Output the [x, y] coordinate of the center of the cell containing the given text.  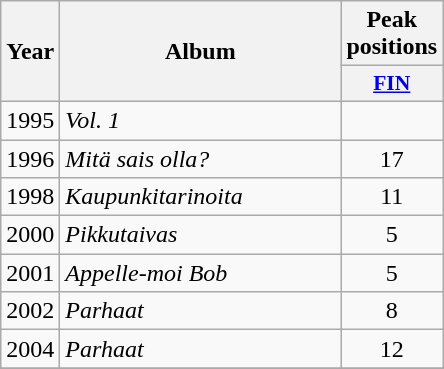
2004 [30, 349]
Mitä sais olla? [200, 159]
2000 [30, 235]
Album [200, 52]
2001 [30, 273]
Year [30, 52]
Vol. 1 [200, 120]
11 [392, 197]
12 [392, 349]
2002 [30, 311]
Kaupunkitarinoita [200, 197]
17 [392, 159]
8 [392, 311]
Peak positions [392, 34]
1996 [30, 159]
1995 [30, 120]
Pikkutaivas [200, 235]
Appelle-moi Bob [200, 273]
1998 [30, 197]
FIN [392, 84]
